Detect which cell encompasses the target text, then output its (X, Y) center coordinate. 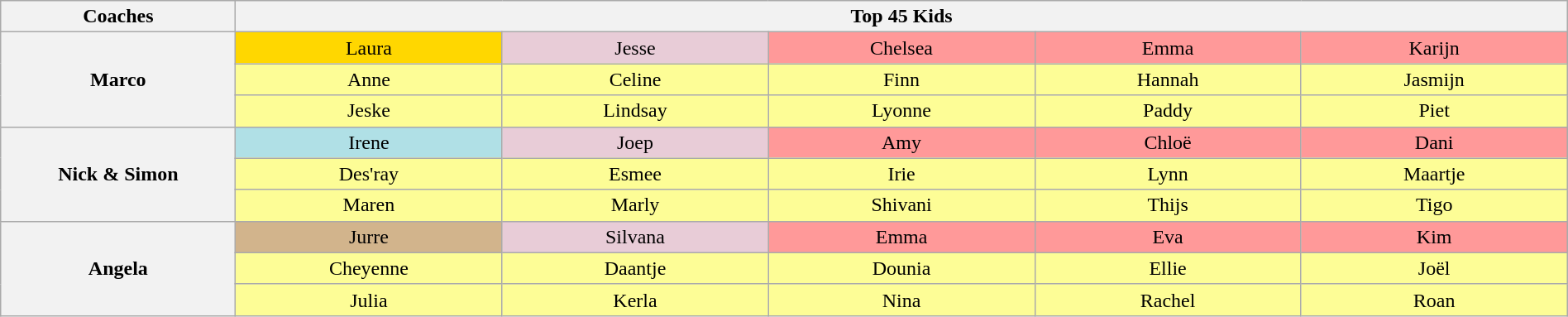
Celine (635, 79)
Tigo (1434, 205)
Anne (369, 79)
Maren (369, 205)
Eva (1168, 237)
Dani (1434, 142)
Lindsay (635, 111)
Kim (1434, 237)
Laura (369, 48)
Des'ray (369, 174)
Julia (369, 300)
Finn (901, 79)
Daantje (635, 268)
Piet (1434, 111)
Paddy (1168, 111)
Nick & Simon (118, 174)
Karijn (1434, 48)
Jesse (635, 48)
Roan (1434, 300)
Jeske (369, 111)
Irie (901, 174)
Ellie (1168, 268)
Amy (901, 142)
Esmee (635, 174)
Chelsea (901, 48)
Marco (118, 79)
Rachel (1168, 300)
Angela (118, 268)
Silvana (635, 237)
Nina (901, 300)
Maartje (1434, 174)
Joël (1434, 268)
Lynn (1168, 174)
Dounia (901, 268)
Coaches (118, 17)
Jurre (369, 237)
Shivani (901, 205)
Irene (369, 142)
Hannah (1168, 79)
Joep (635, 142)
Thijs (1168, 205)
Kerla (635, 300)
Jasmijn (1434, 79)
Lyonne (901, 111)
Marly (635, 205)
Top 45 Kids (901, 17)
Cheyenne (369, 268)
Chloë (1168, 142)
